Output the (x, y) coordinate of the center of the cell containing the given text.  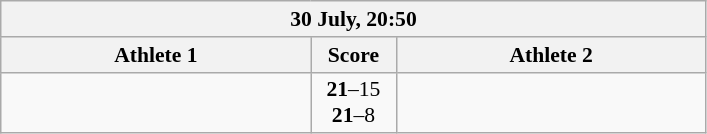
21–1521–8 (354, 102)
30 July, 20:50 (354, 19)
Athlete 2 (551, 55)
Athlete 1 (156, 55)
Score (354, 55)
